Provide the [X, Y] coordinate of the cell's center where the given text is located.  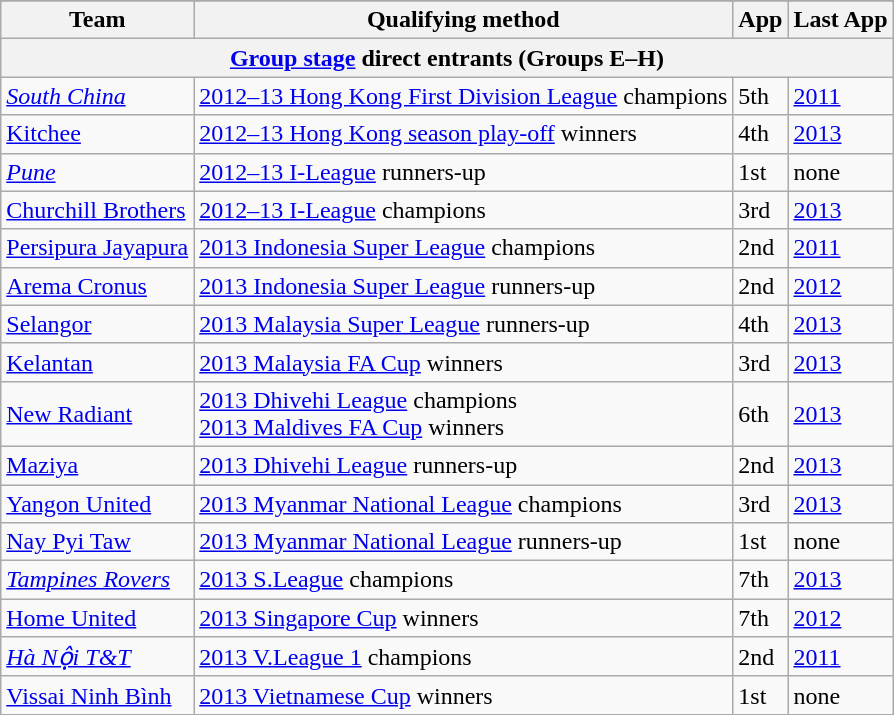
6th [760, 414]
2013 Indonesia Super League runners-up [464, 286]
2012–13 Hong Kong season play-off winners [464, 134]
2013 Dhivehi League runners-up [464, 465]
South China [98, 96]
Vissai Ninh Bình [98, 695]
Yangon United [98, 503]
2013 Myanmar National League champions [464, 503]
Kelantan [98, 362]
Group stage direct entrants (Groups E–H) [447, 58]
Arema Cronus [98, 286]
Maziya [98, 465]
Pune [98, 172]
2013 V.League 1 champions [464, 657]
Home United [98, 618]
Persipura Jayapura [98, 248]
Kitchee [98, 134]
2012–13 Hong Kong First Division League champions [464, 96]
New Radiant [98, 414]
Churchill Brothers [98, 210]
Hà Nội T&T [98, 657]
2013 Myanmar National League runners-up [464, 542]
2013 Vietnamese Cup winners [464, 695]
2013 Singapore Cup winners [464, 618]
2012–13 I-League runners-up [464, 172]
Last App [840, 20]
2013 Dhivehi League champions2013 Maldives FA Cup winners [464, 414]
2013 S.League champions [464, 580]
App [760, 20]
2012–13 I-League champions [464, 210]
Qualifying method [464, 20]
Nay Pyi Taw [98, 542]
Tampines Rovers [98, 580]
Team [98, 20]
2013 Indonesia Super League champions [464, 248]
5th [760, 96]
2013 Malaysia FA Cup winners [464, 362]
Selangor [98, 324]
2013 Malaysia Super League runners-up [464, 324]
